Return the (X, Y) coordinate for the center point of the cell that contains the specified text.  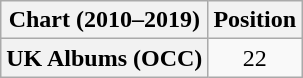
22 (255, 58)
Position (255, 20)
UK Albums (OCC) (104, 58)
Chart (2010–2019) (104, 20)
